Provide the [X, Y] coordinate of the cell's center where the given text is located.  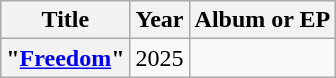
Album or EP [262, 20]
2025 [160, 58]
Year [160, 20]
Title [66, 20]
"Freedom" [66, 58]
